Scan for the cell matching the given text and deliver its (X, Y) coordinate at center. 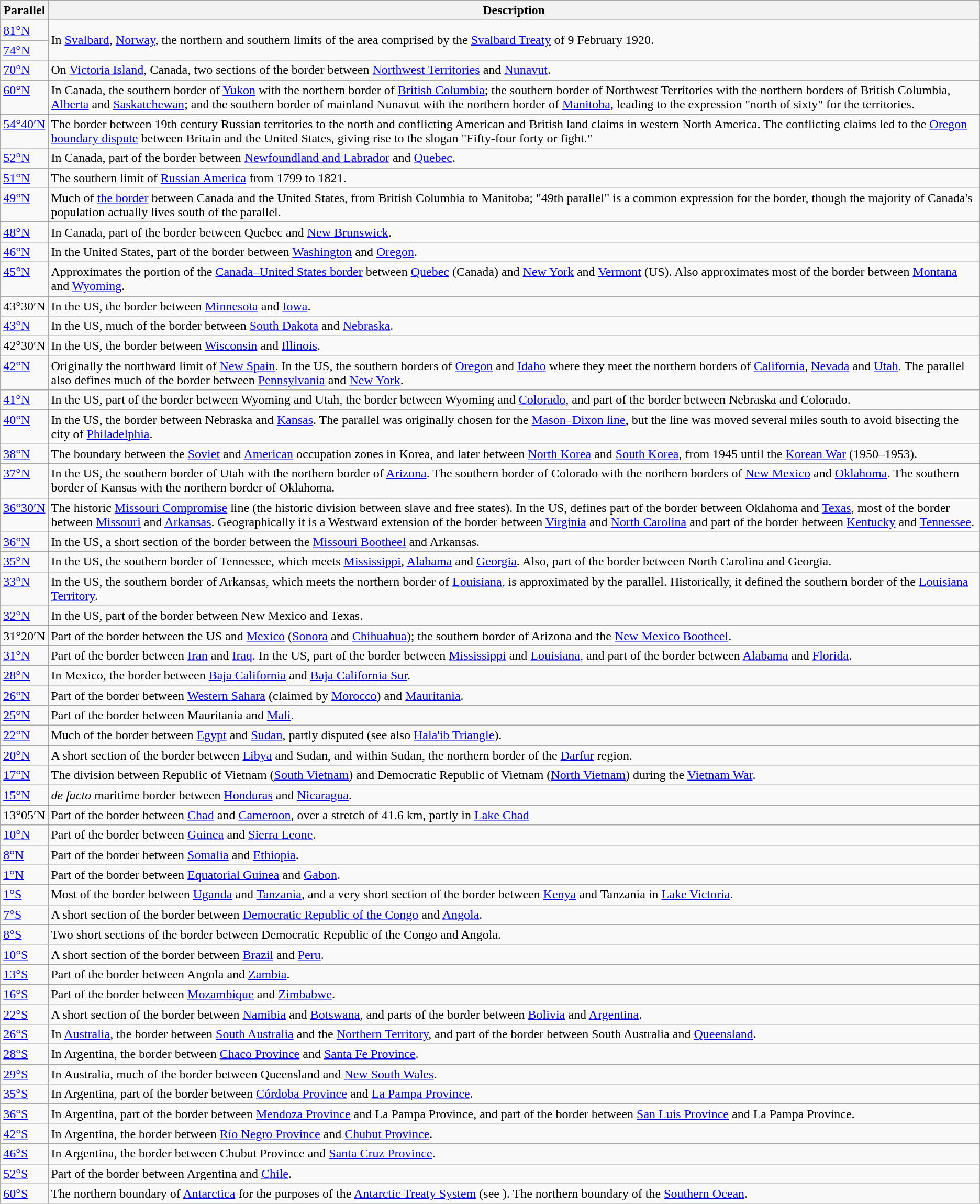
38°N (24, 454)
In the US, the border between Wisconsin and Illinois. (514, 346)
The southern limit of Russian America from 1799 to 1821. (514, 178)
Description (514, 10)
37°N (24, 481)
48°N (24, 232)
51°N (24, 178)
35°S (24, 1094)
Part of the border between Argentina and Chile. (514, 1174)
In the US, the border between Minnesota and Iowa. (514, 306)
81°N (24, 30)
42°S (24, 1134)
Part of the border between Mozambique and Zimbabwe. (514, 994)
25°N (24, 716)
Part of the border between Angola and Zambia. (514, 974)
On Victoria Island, Canada, two sections of the border between Northwest Territories and Nunavut. (514, 70)
Parallel (24, 10)
Part of the border between Somalia and Ethiopia. (514, 855)
60°N (24, 97)
43°30′N (24, 306)
22°S (24, 1014)
52°N (24, 158)
8°S (24, 934)
42°N (24, 373)
16°S (24, 994)
31°20′N (24, 636)
13°05′N (24, 815)
22°N (24, 735)
In Australia, the border between South Australia and the Northern Territory, and part of the border between South Australia and Queensland. (514, 1034)
29°S (24, 1074)
28°N (24, 675)
45°N (24, 278)
41°N (24, 400)
52°S (24, 1174)
60°S (24, 1194)
The northern boundary of Antarctica for the purposes of the Antarctic Treaty System (see ). The northern boundary of the Southern Ocean. (514, 1194)
36°N (24, 542)
74°N (24, 50)
A short section of the border between Democratic Republic of the Congo and Angola. (514, 915)
10°N (24, 835)
33°N (24, 588)
20°N (24, 755)
A short section of the border between Namibia and Botswana, and parts of the border between Bolivia and Argentina. (514, 1014)
Part of the border between Mauritania and Mali. (514, 716)
In Mexico, the border between Baja California and Baja California Sur. (514, 675)
In the United States, part of the border between Washington and Oregon. (514, 252)
In Canada, part of the border between Newfoundland and Labrador and Quebec. (514, 158)
46°N (24, 252)
7°S (24, 915)
40°N (24, 427)
49°N (24, 205)
26°S (24, 1034)
Part of the border between Guinea and Sierra Leone. (514, 835)
In Argentina, the border between Río Negro Province and Chubut Province. (514, 1134)
Part of the border between Chad and Cameroon, over a stretch of 41.6 km, partly in Lake Chad (514, 815)
A short section of the border between Libya and Sudan, and within Sudan, the northern border of the Darfur region. (514, 755)
In the US, part of the border between New Mexico and Texas. (514, 616)
32°N (24, 616)
35°N (24, 562)
In Svalbard, Norway, the northern and southern limits of the area comprised by the Svalbard Treaty of 9 February 1920. (514, 40)
46°S (24, 1154)
de facto maritime border between Honduras and Nicaragua. (514, 795)
Part of the border between the US and Mexico (Sonora and Chihuahua); the southern border of Arizona and the New Mexico Bootheel. (514, 636)
In Australia, much of the border between Queensland and New South Wales. (514, 1074)
28°S (24, 1054)
17°N (24, 775)
Much of the border between Egypt and Sudan, partly disputed (see also Hala'ib Triangle). (514, 735)
54°40′N (24, 131)
31°N (24, 655)
1°S (24, 895)
Two short sections of the border between Democratic Republic of the Congo and Angola. (514, 934)
13°S (24, 974)
26°N (24, 696)
Part of the border between Equatorial Guinea and Gabon. (514, 875)
In the US, a short section of the border between the Missouri Bootheel and Arkansas. (514, 542)
In Canada, part of the border between Quebec and New Brunswick. (514, 232)
Part of the border between Western Sahara (claimed by Morocco) and Mauritania. (514, 696)
A short section of the border between Brazil and Peru. (514, 954)
36°30′N (24, 515)
In the US, much of the border between South Dakota and Nebraska. (514, 326)
1°N (24, 875)
8°N (24, 855)
Most of the border between Uganda and Tanzania, and a very short section of the border between Kenya and Tanzania in Lake Victoria. (514, 895)
In Argentina, the border between Chaco Province and Santa Fe Province. (514, 1054)
15°N (24, 795)
The division between Republic of Vietnam (South Vietnam) and Democratic Republic of Vietnam (North Vietnam) during the Vietnam War. (514, 775)
70°N (24, 70)
36°S (24, 1114)
In Argentina, the border between Chubut Province and Santa Cruz Province. (514, 1154)
42°30′N (24, 346)
10°S (24, 954)
43°N (24, 326)
In Argentina, part of the border between Córdoba Province and La Pampa Province. (514, 1094)
